Output the (X, Y) coordinate of the center of the cell containing the given text.  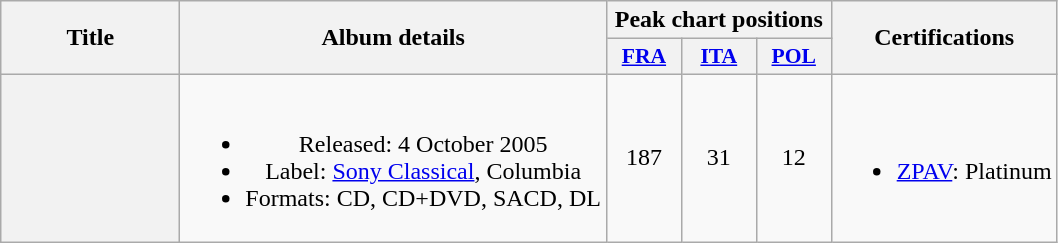
Released: 4 October 2005Label: Sony Classical, ColumbiaFormats: CD, CD+DVD, SACD, DL (394, 158)
Title (90, 38)
ITA (718, 57)
12 (794, 158)
FRA (644, 57)
ZPAV: Platinum (944, 158)
POL (794, 57)
Peak chart positions (718, 20)
Album details (394, 38)
31 (718, 158)
187 (644, 158)
Certifications (944, 38)
